Determine the (X, Y) coordinate at the center of the cell enclosing the given text.  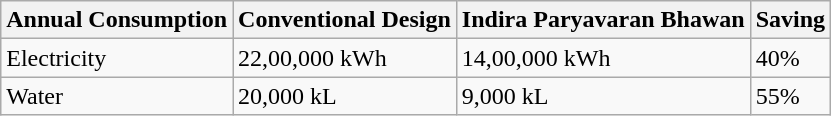
20,000 kL (345, 96)
22,00,000 kWh (345, 58)
Saving (790, 20)
9,000 kL (603, 96)
Annual Consumption (117, 20)
Conventional Design (345, 20)
Electricity (117, 58)
Water (117, 96)
14,00,000 kWh (603, 58)
40% (790, 58)
Indira Paryavaran Bhawan (603, 20)
55% (790, 96)
